Output the [x, y] coordinate of the center of the cell containing the given text.  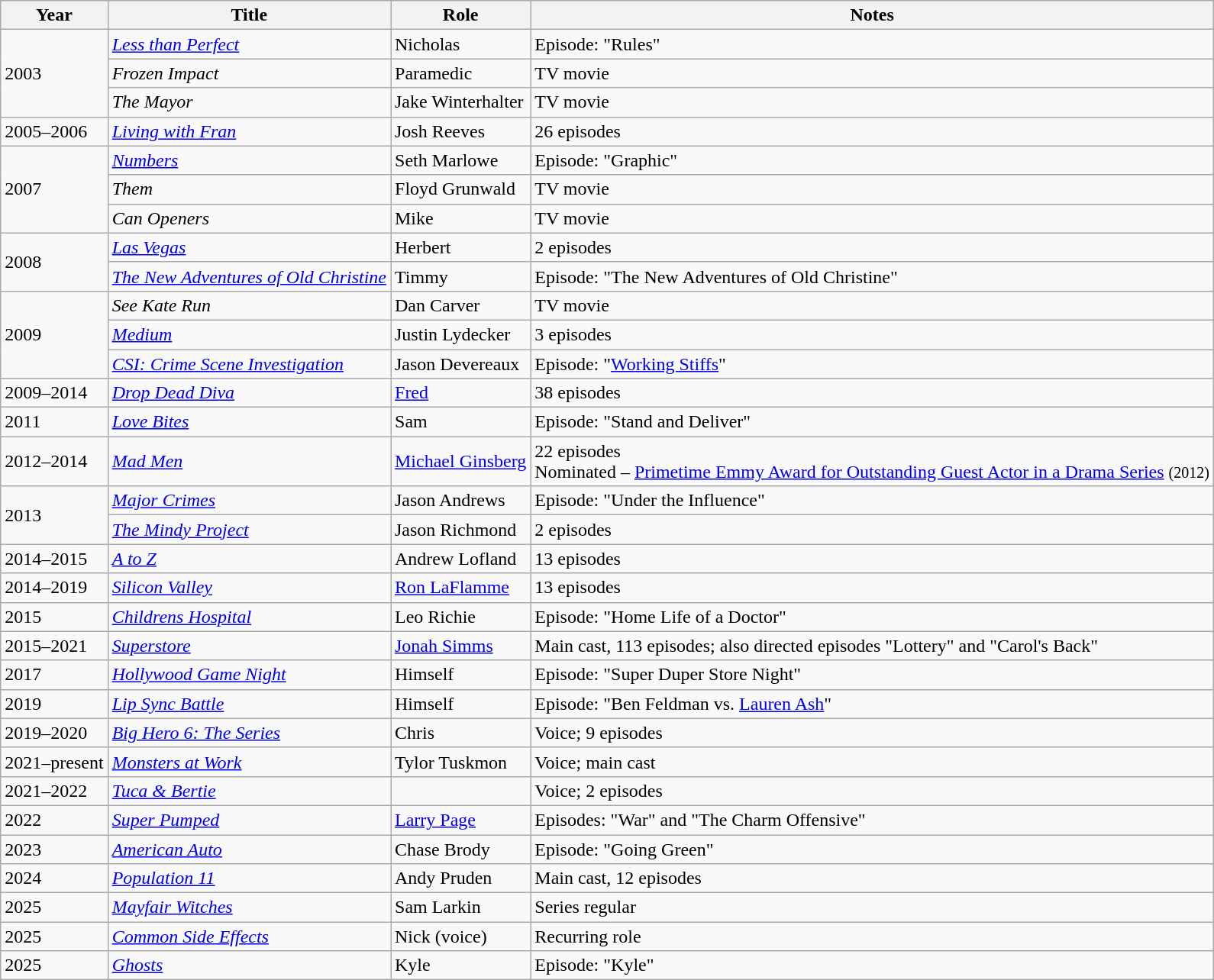
2003 [54, 73]
Episode: "Under the Influence" [872, 501]
2013 [54, 515]
Population 11 [249, 878]
Kyle [461, 965]
2023 [54, 849]
Episode: "Super Duper Store Night" [872, 675]
Childrens Hospital [249, 617]
Voice; 2 episodes [872, 791]
Medium [249, 334]
Jason Devereaux [461, 364]
Recurring role [872, 936]
Episode: "Kyle" [872, 965]
Love Bites [249, 422]
2008 [54, 262]
Notes [872, 15]
2009 [54, 334]
Dan Carver [461, 305]
Jonah Simms [461, 646]
Sam [461, 422]
Episodes: "War" and "The Charm Offensive" [872, 820]
Voice; main cast [872, 762]
Paramedic [461, 73]
Major Crimes [249, 501]
2014–2019 [54, 588]
Frozen Impact [249, 73]
Ron LaFlamme [461, 588]
Mad Men [249, 461]
Mayfair Witches [249, 907]
Big Hero 6: The Series [249, 733]
Episode: "The New Adventures of Old Christine" [872, 276]
Jake Winterhalter [461, 102]
Fred [461, 393]
Larry Page [461, 820]
A to Z [249, 559]
The New Adventures of Old Christine [249, 276]
3 episodes [872, 334]
Ghosts [249, 965]
Series regular [872, 907]
Jason Andrews [461, 501]
Title [249, 15]
Chase Brody [461, 849]
2009–2014 [54, 393]
Tuca & Bertie [249, 791]
Andy Pruden [461, 878]
Can Openers [249, 218]
Episode: "Graphic" [872, 160]
Silicon Valley [249, 588]
Them [249, 189]
Common Side Effects [249, 936]
Role [461, 15]
2011 [54, 422]
Michael Ginsberg [461, 461]
Andrew Lofland [461, 559]
Sam Larkin [461, 907]
See Kate Run [249, 305]
2005–2006 [54, 131]
Numbers [249, 160]
Main cast, 12 episodes [872, 878]
Hollywood Game Night [249, 675]
Episode: "Stand and Deliver" [872, 422]
Episode: "Working Stiffs" [872, 364]
2021–present [54, 762]
2024 [54, 878]
Main cast, 113 episodes; also directed episodes "Lottery" and "Carol's Back" [872, 646]
2012–2014 [54, 461]
Monsters at Work [249, 762]
Josh Reeves [461, 131]
Mike [461, 218]
The Mindy Project [249, 530]
Less than Perfect [249, 44]
CSI: Crime Scene Investigation [249, 364]
Tylor Tuskmon [461, 762]
Seth Marlowe [461, 160]
American Auto [249, 849]
2019–2020 [54, 733]
Leo Richie [461, 617]
Episode: "Going Green" [872, 849]
22 episodesNominated – Primetime Emmy Award for Outstanding Guest Actor in a Drama Series (2012) [872, 461]
2014–2015 [54, 559]
38 episodes [872, 393]
Drop Dead Diva [249, 393]
2017 [54, 675]
Episode: "Home Life of a Doctor" [872, 617]
Year [54, 15]
Episode: "Ben Feldman vs. Lauren Ash" [872, 704]
Chris [461, 733]
Las Vegas [249, 247]
2015–2021 [54, 646]
2019 [54, 704]
2022 [54, 820]
Justin Lydecker [461, 334]
26 episodes [872, 131]
Superstore [249, 646]
Floyd Grunwald [461, 189]
Lip Sync Battle [249, 704]
Super Pumped [249, 820]
2015 [54, 617]
Nicholas [461, 44]
Herbert [461, 247]
The Mayor [249, 102]
Living with Fran [249, 131]
2007 [54, 189]
Jason Richmond [461, 530]
Nick (voice) [461, 936]
2021–2022 [54, 791]
Episode: "Rules" [872, 44]
Timmy [461, 276]
Voice; 9 episodes [872, 733]
